Determine the [x, y] coordinate at the center of the cell enclosing the given text.  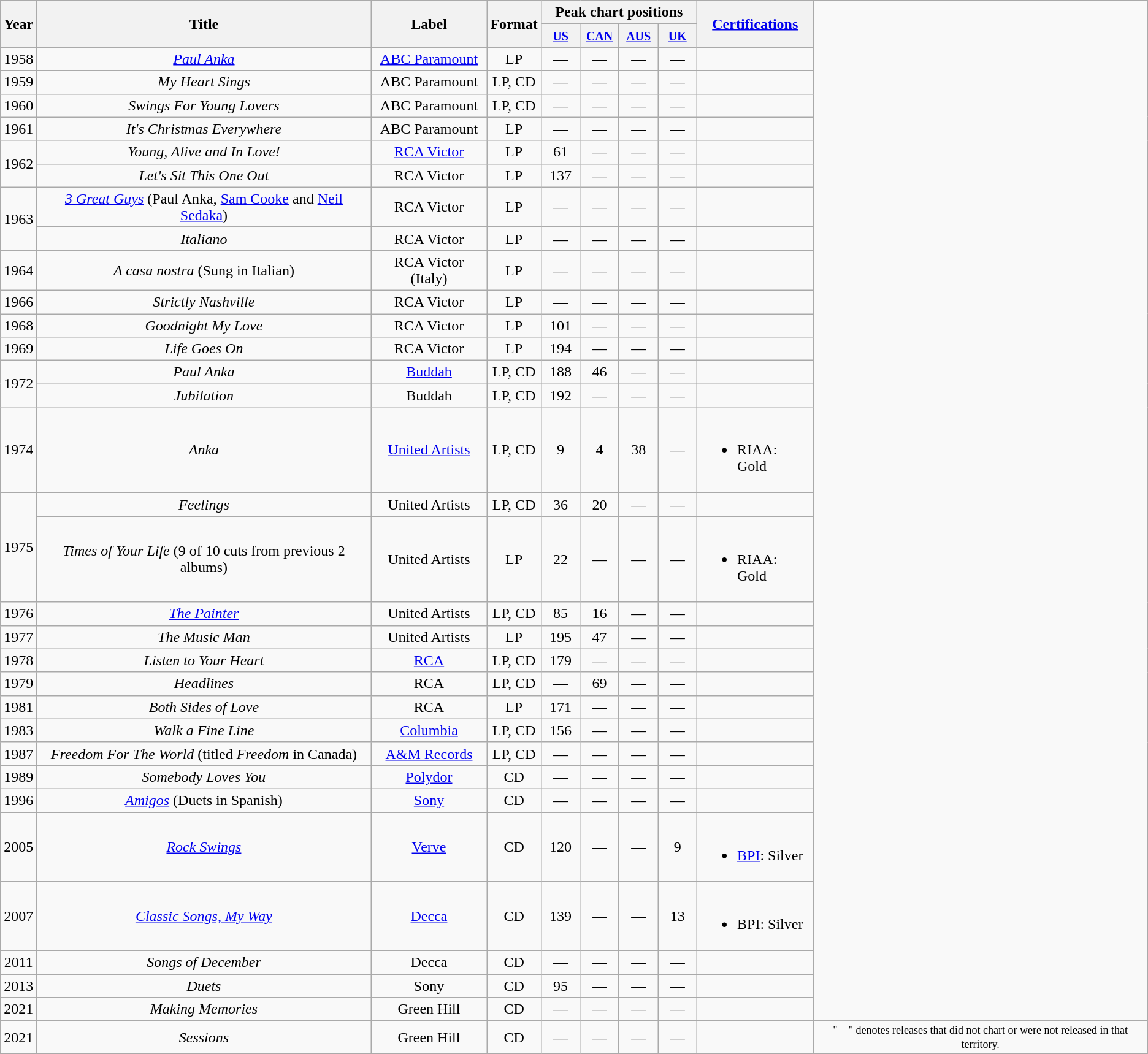
Strictly Nashville [204, 302]
1962 [18, 164]
137 [561, 175]
156 [561, 730]
RCA Victor (Italy) [429, 270]
AUS [638, 36]
Title [204, 24]
Columbia [429, 730]
1981 [18, 707]
192 [561, 395]
Life Goes On [204, 349]
1974 [18, 450]
Verve [429, 846]
1975 [18, 548]
Rock Swings [204, 846]
2005 [18, 846]
The Painter [204, 614]
13 [678, 916]
4 [600, 450]
188 [561, 372]
101 [561, 326]
Sessions [204, 1037]
My Heart Sings [204, 82]
120 [561, 846]
The Music Man [204, 637]
1958 [18, 59]
1978 [18, 660]
Certifications [756, 24]
Swings For Young Lovers [204, 105]
Feelings [204, 505]
1959 [18, 82]
Format [514, 24]
22 [561, 559]
46 [600, 372]
Young, Alive and In Love! [204, 152]
1983 [18, 730]
Italiano [204, 239]
1996 [18, 800]
195 [561, 637]
20 [600, 505]
Songs of December [204, 963]
1963 [18, 218]
1961 [18, 129]
85 [561, 614]
1969 [18, 349]
Anka [204, 450]
Listen to Your Heart [204, 660]
Classic Songs, My Way [204, 916]
Goodnight My Love [204, 326]
UK [678, 36]
61 [561, 152]
Walk a Fine Line [204, 730]
1976 [18, 614]
Year [18, 24]
1989 [18, 777]
69 [600, 684]
47 [600, 637]
Jubilation [204, 395]
US [561, 36]
1979 [18, 684]
Both Sides of Love [204, 707]
A casa nostra (Sung in Italian) [204, 270]
2007 [18, 916]
2013 [18, 986]
Headlines [204, 684]
CAN [600, 36]
139 [561, 916]
Label [429, 24]
1987 [18, 754]
A&M Records [429, 754]
Polydor [429, 777]
36 [561, 505]
1977 [18, 637]
179 [561, 660]
95 [561, 986]
"—" denotes releases that did not chart or were not released in that territory. [980, 1037]
Somebody Loves You [204, 777]
1966 [18, 302]
Times of Your Life (9 of 10 cuts from previous 2 albums) [204, 559]
194 [561, 349]
16 [600, 614]
It's Christmas Everywhere [204, 129]
Peak chart positions [619, 12]
1972 [18, 384]
Freedom For The World (titled Freedom in Canada) [204, 754]
Let's Sit This One Out [204, 175]
Amigos (Duets in Spanish) [204, 800]
Duets [204, 986]
3 Great Guys (Paul Anka, Sam Cooke and Neil Sedaka) [204, 207]
1968 [18, 326]
1960 [18, 105]
171 [561, 707]
1964 [18, 270]
2011 [18, 963]
Making Memories [204, 1009]
38 [638, 450]
